Extract the (x, y) coordinate from the center of the cell holding the provided text.  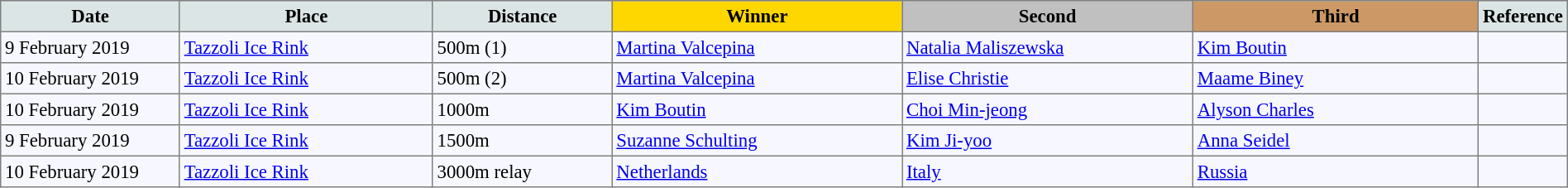
Alyson Charles (1335, 109)
Place (306, 17)
1500m (523, 141)
Italy (1048, 171)
Russia (1335, 171)
Date (91, 17)
Third (1335, 17)
500m (1) (523, 47)
Maame Biney (1335, 79)
Reference (1523, 17)
Distance (523, 17)
3000m relay (523, 171)
1000m (523, 109)
Natalia Maliszewska (1048, 47)
Netherlands (758, 171)
Anna Seidel (1335, 141)
Elise Christie (1048, 79)
Suzanne Schulting (758, 141)
Second (1048, 17)
Winner (758, 17)
500m (2) (523, 79)
Kim Ji-yoo (1048, 141)
Choi Min-jeong (1048, 109)
